Determine the [x, y] coordinate at the center of the cell enclosing the given text.  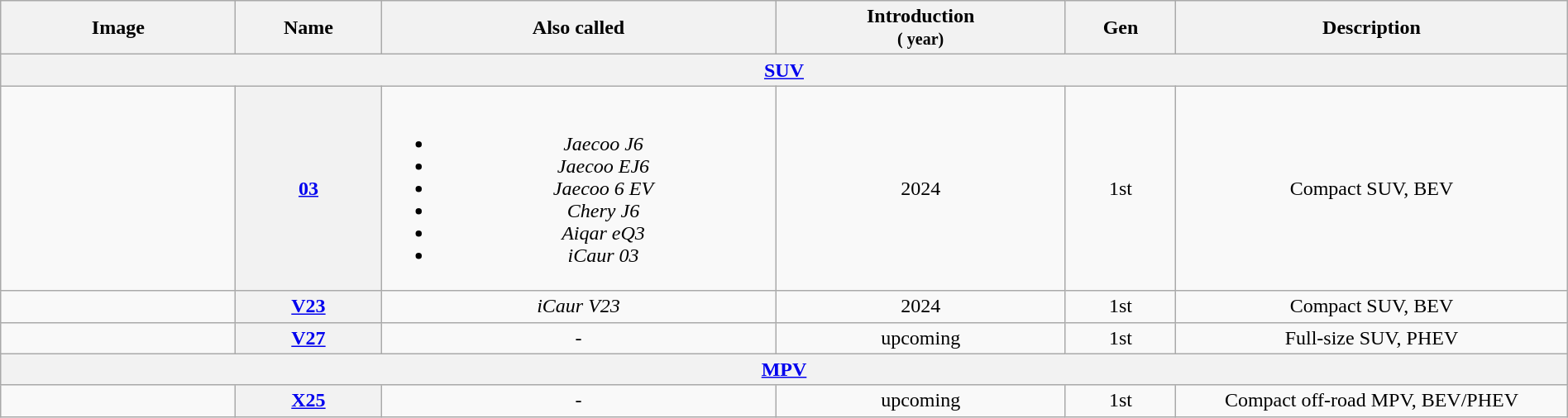
Full-size SUV, PHEV [1372, 338]
Name [308, 28]
iCaur V23 [579, 306]
Compact off-road MPV, BEV/PHEV [1372, 401]
Image [118, 28]
X25 [308, 401]
Introduction( year) [920, 28]
Gen [1120, 28]
V27 [308, 338]
Jaecoo J6Jaecoo EJ6Jaecoo 6 EVChery J6Aiqar eQ3iCaur 03 [579, 188]
SUV [784, 70]
Also called [579, 28]
V23 [308, 306]
03 [308, 188]
Description [1372, 28]
MPV [784, 369]
